Output the [x, y] coordinate of the center of the cell containing the given text.  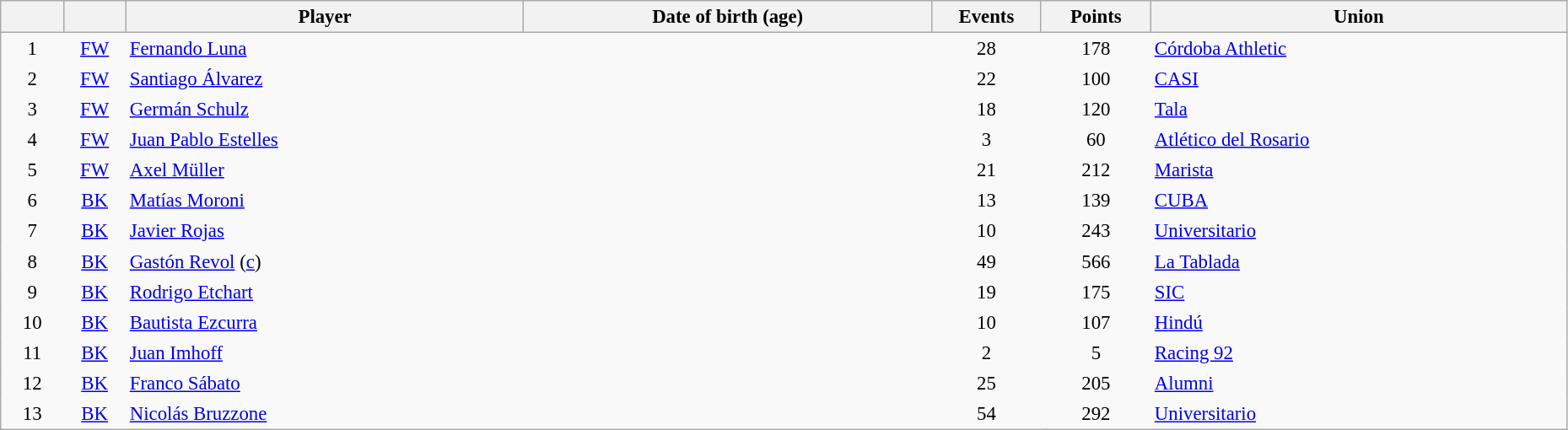
28 [986, 49]
178 [1096, 49]
Alumni [1358, 383]
Rodrigo Etchart [325, 292]
Franco Sábato [325, 383]
Date of birth (age) [728, 17]
La Tablada [1358, 261]
8 [32, 261]
Tala [1358, 109]
60 [1096, 140]
Racing 92 [1358, 352]
Germán Schulz [325, 109]
292 [1096, 413]
205 [1096, 383]
22 [986, 78]
107 [1096, 322]
566 [1096, 261]
CASI [1358, 78]
212 [1096, 170]
Javier Rojas [325, 231]
9 [32, 292]
243 [1096, 231]
19 [986, 292]
Gastón Revol (c) [325, 261]
49 [986, 261]
139 [1096, 201]
Fernando Luna [325, 49]
100 [1096, 78]
SIC [1358, 292]
120 [1096, 109]
Nicolás Bruzzone [325, 413]
1 [32, 49]
54 [986, 413]
4 [32, 140]
11 [32, 352]
12 [32, 383]
Atlético del Rosario [1358, 140]
Juan Pablo Estelles [325, 140]
Player [325, 17]
Córdoba Athletic [1358, 49]
18 [986, 109]
Axel Müller [325, 170]
21 [986, 170]
Matías Moroni [325, 201]
7 [32, 231]
Santiago Álvarez [325, 78]
Union [1358, 17]
Marista [1358, 170]
175 [1096, 292]
Points [1096, 17]
CUBA [1358, 201]
Hindú [1358, 322]
25 [986, 383]
6 [32, 201]
Juan Imhoff [325, 352]
Events [986, 17]
Bautista Ezcurra [325, 322]
